Output the (X, Y) coordinate of the center of the cell containing the given text.  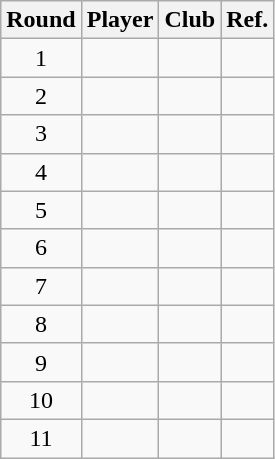
6 (41, 248)
11 (41, 438)
9 (41, 362)
8 (41, 324)
Club (190, 20)
3 (41, 134)
10 (41, 400)
Ref. (248, 20)
7 (41, 286)
Player (120, 20)
4 (41, 172)
Round (41, 20)
1 (41, 58)
2 (41, 96)
5 (41, 210)
